Return [x, y] of the center of cell containing provided text 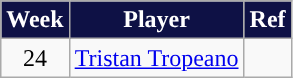
24 [35, 58]
Tristan Tropeano [156, 58]
Ref [268, 20]
Week [35, 20]
Player [156, 20]
